For the text-containing cell, return its midpoint in (x, y) coordinate format. 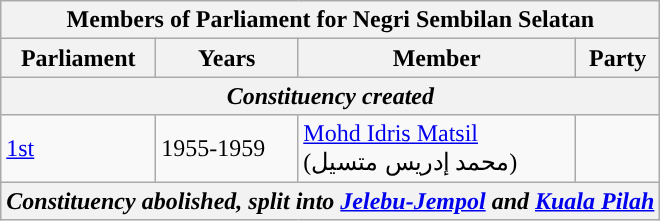
Constituency created (330, 96)
Members of Parliament for Negri Sembilan Selatan (330, 20)
Constituency abolished, split into Jelebu-Jempol and Kuala Pilah (330, 201)
Parliament (78, 58)
1st (78, 148)
Party (617, 58)
Member (437, 58)
Mohd Idris Matsil (محمد إدريس متسيل) (437, 148)
1955-1959 (227, 148)
Years (227, 58)
